Search for the cell housing the specified text and yield its [x, y] center coordinate. 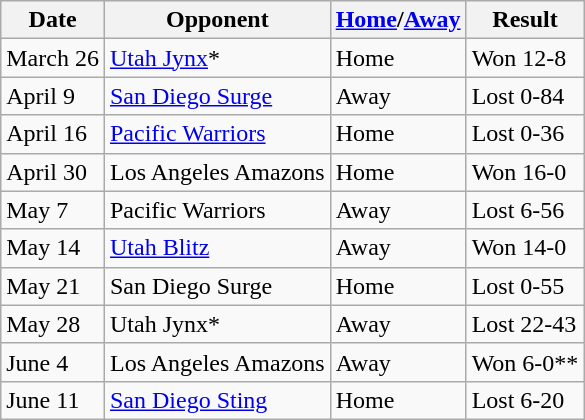
Utah Blitz [217, 248]
April 16 [53, 134]
April 30 [53, 172]
June 4 [53, 362]
May 7 [53, 210]
Won 16-0 [525, 172]
Result [525, 20]
May 21 [53, 286]
Won 12-8 [525, 58]
San Diego Sting [217, 400]
May 28 [53, 324]
June 11 [53, 400]
Lost 0-36 [525, 134]
Lost 6-56 [525, 210]
Opponent [217, 20]
Date [53, 20]
April 9 [53, 96]
March 26 [53, 58]
Lost 0-55 [525, 286]
Won 14-0 [525, 248]
Lost 22-43 [525, 324]
Lost 0-84 [525, 96]
May 14 [53, 248]
Home/Away [398, 20]
Won 6-0** [525, 362]
Lost 6-20 [525, 400]
